Identify which cell holds the provided text, then report its (x, y) central coordinate. 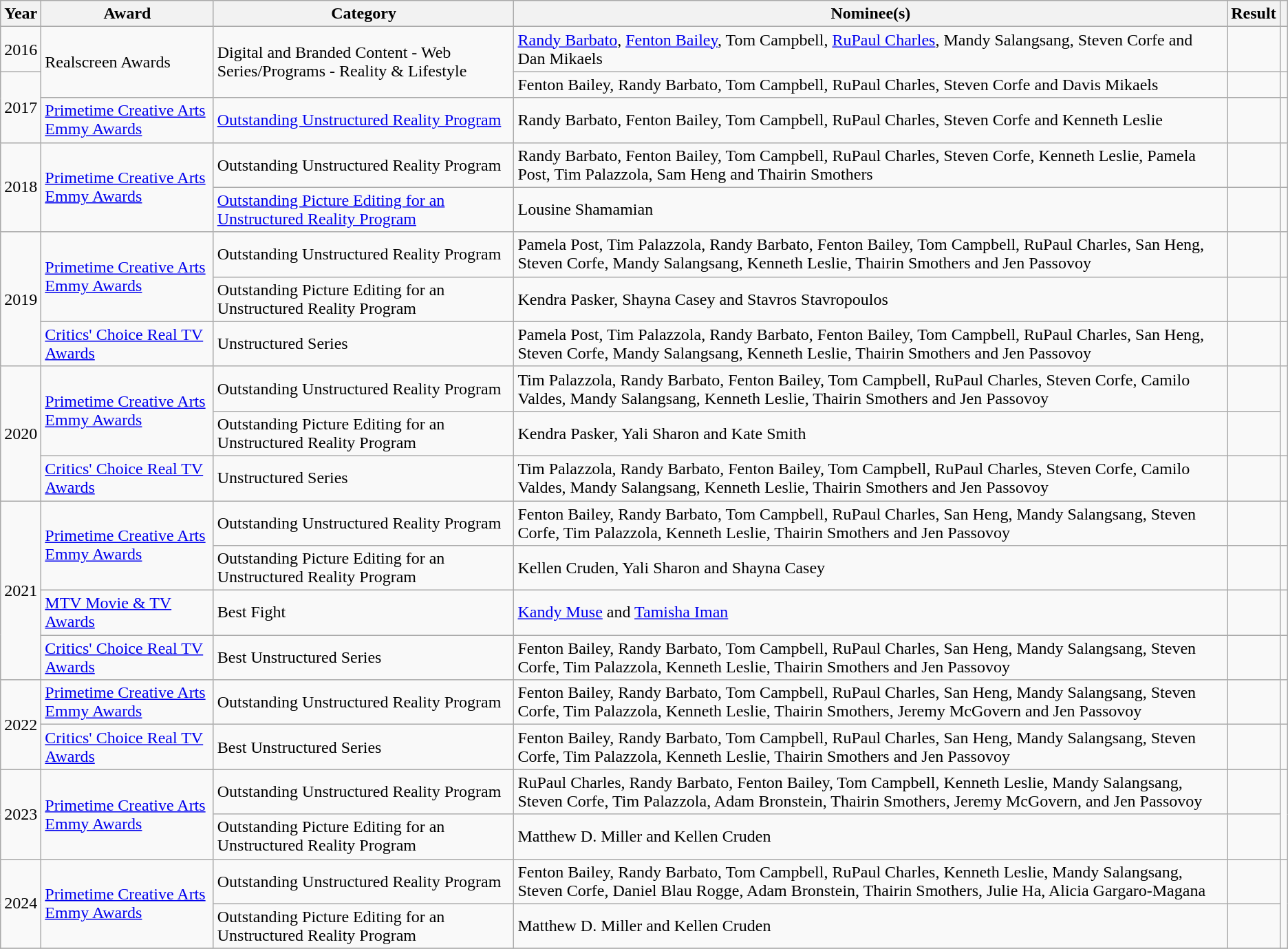
Nominee(s) (871, 14)
Year (21, 14)
Kendra Pasker, Shayna Casey and Stavros Stavropoulos (871, 299)
Realscreen Awards (127, 62)
Fenton Bailey, Randy Barbato, Tom Campbell, RuPaul Charles, Steven Corfe and Davis Mikaels (871, 85)
2020 (21, 434)
2024 (21, 904)
Result (1254, 14)
2018 (21, 187)
Kendra Pasker, Yali Sharon and Kate Smith (871, 434)
Kellen Cruden, Yali Sharon and Shayna Casey (871, 568)
2016 (21, 50)
Best Fight (363, 612)
Randy Barbato, Fenton Bailey, Tom Campbell, RuPaul Charles, Mandy Salangsang, Steven Corfe and Dan Mikaels (871, 50)
Digital and Branded Content - Web Series/Programs - Reality & Lifestyle (363, 62)
Award (127, 14)
Kandy Muse and Tamisha Iman (871, 612)
Lousine Shamamian (871, 209)
2023 (21, 814)
MTV Movie & TV Awards (127, 612)
Randy Barbato, Fenton Bailey, Tom Campbell, RuPaul Charles, Steven Corfe, Kenneth Leslie, Pamela Post, Tim Palazzola, Sam Heng and Thairin Smothers (871, 165)
Randy Barbato, Fenton Bailey, Tom Campbell, RuPaul Charles, Steven Corfe and Kenneth Leslie (871, 120)
2021 (21, 590)
Category (363, 14)
2019 (21, 299)
2017 (21, 107)
2022 (21, 725)
